Extract the [x, y] coordinate from the center of the cell holding the provided text.  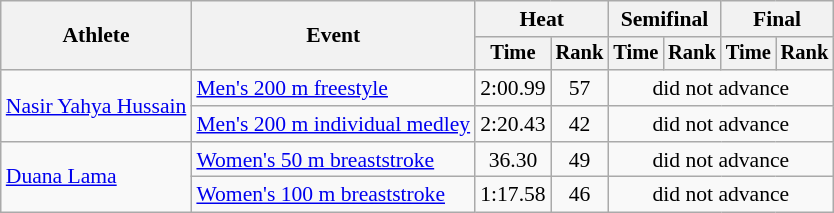
Women's 100 m breaststroke [333, 195]
57 [580, 88]
2:20.43 [512, 124]
Heat [542, 19]
46 [580, 195]
Athlete [96, 36]
36.30 [512, 160]
Final [777, 19]
Men's 200 m freestyle [333, 88]
2:00.99 [512, 88]
1:17.58 [512, 195]
Event [333, 36]
Duana Lama [96, 178]
49 [580, 160]
Semifinal [664, 19]
42 [580, 124]
Nasir Yahya Hussain [96, 106]
Women's 50 m breaststroke [333, 160]
Men's 200 m individual medley [333, 124]
